Return the [X, Y] coordinate for the center point of the cell that contains the specified text.  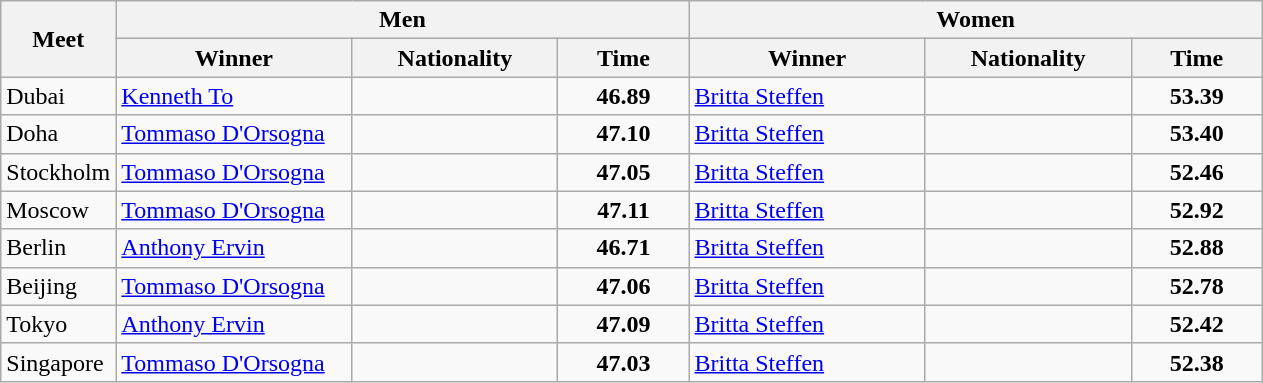
Beijing [58, 286]
47.05 [624, 172]
Stockholm [58, 172]
47.03 [624, 362]
Berlin [58, 248]
53.39 [1196, 96]
46.71 [624, 248]
52.88 [1196, 248]
52.46 [1196, 172]
46.89 [624, 96]
53.40 [1196, 134]
47.10 [624, 134]
47.06 [624, 286]
Men [402, 20]
Singapore [58, 362]
52.92 [1196, 210]
Tokyo [58, 324]
52.78 [1196, 286]
Kenneth To [234, 96]
Moscow [58, 210]
Meet [58, 39]
47.09 [624, 324]
52.38 [1196, 362]
Doha [58, 134]
Dubai [58, 96]
47.11 [624, 210]
52.42 [1196, 324]
Women [976, 20]
